Locate the cell with the specified text and output its (X, Y) center coordinate. 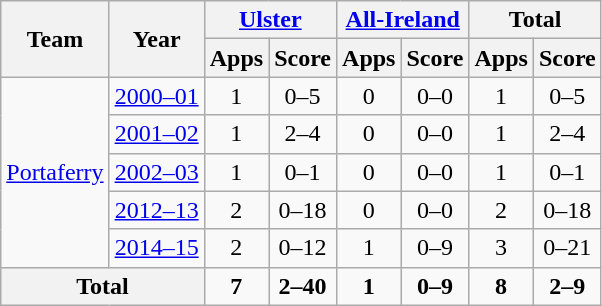
7 (236, 286)
2012–13 (156, 210)
2000–01 (156, 96)
0–21 (567, 248)
2–9 (567, 286)
3 (501, 248)
8 (501, 286)
Ulster (270, 20)
Portaferry (55, 172)
0–12 (303, 248)
2001–02 (156, 134)
Year (156, 39)
Team (55, 39)
2002–03 (156, 172)
2–40 (303, 286)
2014–15 (156, 248)
All-Ireland (403, 20)
